Locate the cell with the specified text and output its (X, Y) center coordinate. 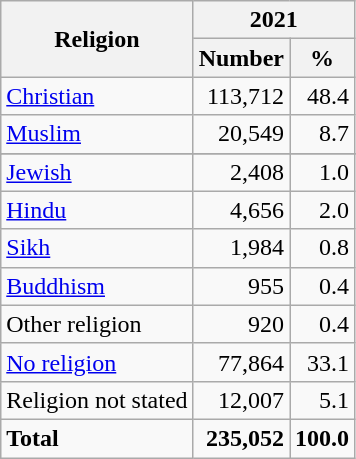
33.1 (322, 362)
48.4 (322, 96)
235,052 (241, 438)
Number (241, 58)
920 (241, 324)
1,984 (241, 248)
Hindu (97, 210)
2.0 (322, 210)
955 (241, 286)
8.7 (322, 134)
77,864 (241, 362)
Muslim (97, 134)
20,549 (241, 134)
2,408 (241, 172)
Sikh (97, 248)
5.1 (322, 400)
No religion (97, 362)
1.0 (322, 172)
Religion not stated (97, 400)
100.0 (322, 438)
12,007 (241, 400)
Total (97, 438)
Christian (97, 96)
Other religion (97, 324)
0.8 (322, 248)
Buddhism (97, 286)
% (322, 58)
Religion (97, 39)
4,656 (241, 210)
Jewish (97, 172)
2021 (274, 20)
113,712 (241, 96)
